Output the [x, y] coordinate of the center of the cell containing the given text.  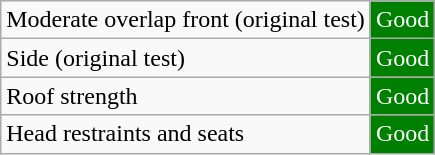
Roof strength [186, 96]
Moderate overlap front (original test) [186, 20]
Head restraints and seats [186, 134]
Side (original test) [186, 58]
